Identify which cell holds the provided text, then report its [X, Y] central coordinate. 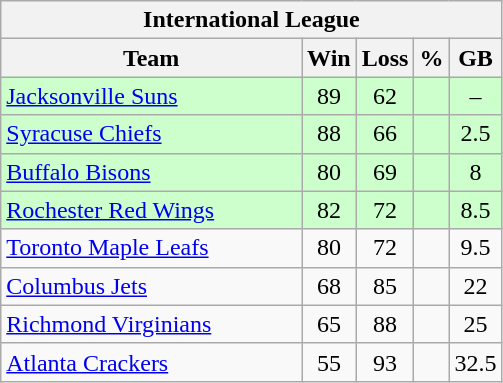
32.5 [476, 362]
22 [476, 286]
8.5 [476, 210]
Rochester Red Wings [152, 210]
55 [330, 362]
GB [476, 58]
Jacksonville Suns [152, 96]
25 [476, 324]
82 [330, 210]
International League [252, 20]
66 [385, 134]
Team [152, 58]
Richmond Virginians [152, 324]
– [476, 96]
65 [330, 324]
Columbus Jets [152, 286]
% [432, 58]
Syracuse Chiefs [152, 134]
Buffalo Bisons [152, 172]
2.5 [476, 134]
8 [476, 172]
62 [385, 96]
93 [385, 362]
68 [330, 286]
85 [385, 286]
9.5 [476, 248]
89 [330, 96]
Atlanta Crackers [152, 362]
Win [330, 58]
Toronto Maple Leafs [152, 248]
69 [385, 172]
Loss [385, 58]
